Capture the cell that displays the provided text and extract its (x, y) central coordinate. 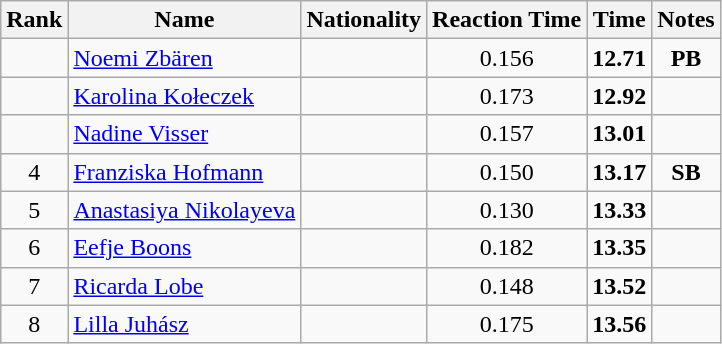
Lilla Juhász (184, 324)
Nationality (364, 20)
0.182 (507, 248)
12.92 (620, 96)
SB (686, 172)
13.56 (620, 324)
Anastasiya Nikolayeva (184, 210)
Notes (686, 20)
Time (620, 20)
PB (686, 58)
6 (34, 248)
0.156 (507, 58)
0.157 (507, 134)
Reaction Time (507, 20)
12.71 (620, 58)
13.35 (620, 248)
Eefje Boons (184, 248)
0.130 (507, 210)
Nadine Visser (184, 134)
Ricarda Lobe (184, 286)
13.33 (620, 210)
Karolina Kołeczek (184, 96)
5 (34, 210)
7 (34, 286)
0.175 (507, 324)
13.17 (620, 172)
0.173 (507, 96)
Rank (34, 20)
13.01 (620, 134)
Franziska Hofmann (184, 172)
0.148 (507, 286)
Name (184, 20)
0.150 (507, 172)
4 (34, 172)
Noemi Zbären (184, 58)
8 (34, 324)
13.52 (620, 286)
